Return the (x, y) coordinate for the center point of the cell that contains the specified text.  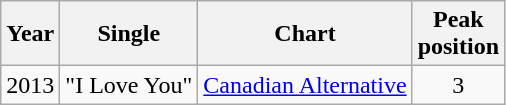
Chart (305, 34)
2013 (30, 85)
Peakposition (458, 34)
Year (30, 34)
Single (129, 34)
"I Love You" (129, 85)
Canadian Alternative (305, 85)
3 (458, 85)
